Capture the cell that displays the provided text and extract its [X, Y] central coordinate. 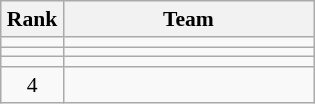
Team [188, 19]
Rank [32, 19]
4 [32, 85]
